From the cell containing the given text, extract its center point as (X, Y) coordinate. 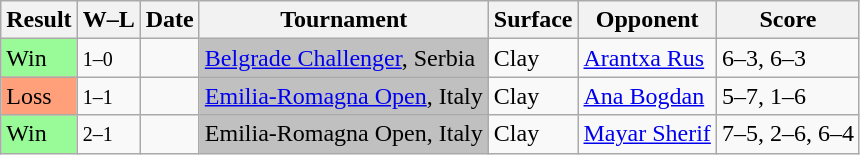
2–1 (108, 134)
7–5, 2–6, 6–4 (788, 134)
Belgrade Challenger, Serbia (344, 58)
Opponent (647, 20)
Score (788, 20)
Mayar Sherif (647, 134)
Surface (533, 20)
Loss (39, 96)
1–1 (108, 96)
6–3, 6–3 (788, 58)
W–L (108, 20)
Tournament (344, 20)
Result (39, 20)
Date (170, 20)
5–7, 1–6 (788, 96)
Ana Bogdan (647, 96)
Arantxa Rus (647, 58)
1–0 (108, 58)
